Provide the [X, Y] coordinate of the cell's center where the given text is located.  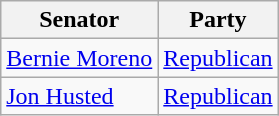
Bernie Moreno [80, 58]
Jon Husted [80, 96]
Party [218, 20]
Senator [80, 20]
